Search for the cell housing the specified text and yield its [X, Y] center coordinate. 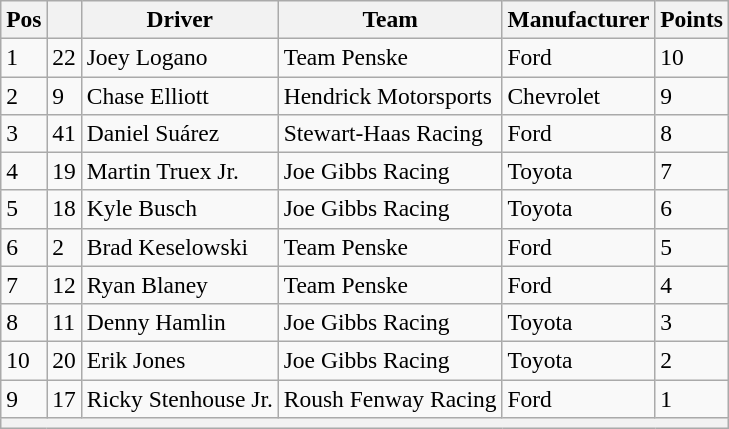
Manufacturer [578, 19]
41 [64, 133]
Martin Truex Jr. [180, 171]
12 [64, 285]
Erik Jones [180, 360]
Points [692, 19]
Chase Elliott [180, 95]
Pos [24, 19]
19 [64, 171]
17 [64, 398]
20 [64, 360]
Team [390, 19]
Ricky Stenhouse Jr. [180, 398]
Chevrolet [578, 95]
Stewart-Haas Racing [390, 133]
22 [64, 57]
Driver [180, 19]
Denny Hamlin [180, 322]
Roush Fenway Racing [390, 398]
Hendrick Motorsports [390, 95]
11 [64, 322]
Kyle Busch [180, 209]
Joey Logano [180, 57]
Daniel Suárez [180, 133]
Brad Keselowski [180, 247]
18 [64, 209]
Ryan Blaney [180, 285]
